Identify which cell holds the provided text, then report its [X, Y] central coordinate. 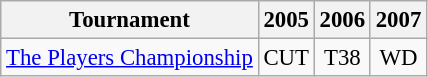
Tournament [130, 20]
T38 [342, 58]
CUT [286, 58]
2006 [342, 20]
The Players Championship [130, 58]
2007 [398, 20]
2005 [286, 20]
WD [398, 58]
